Determine the [X, Y] coordinate at the center of the cell enclosing the given text.  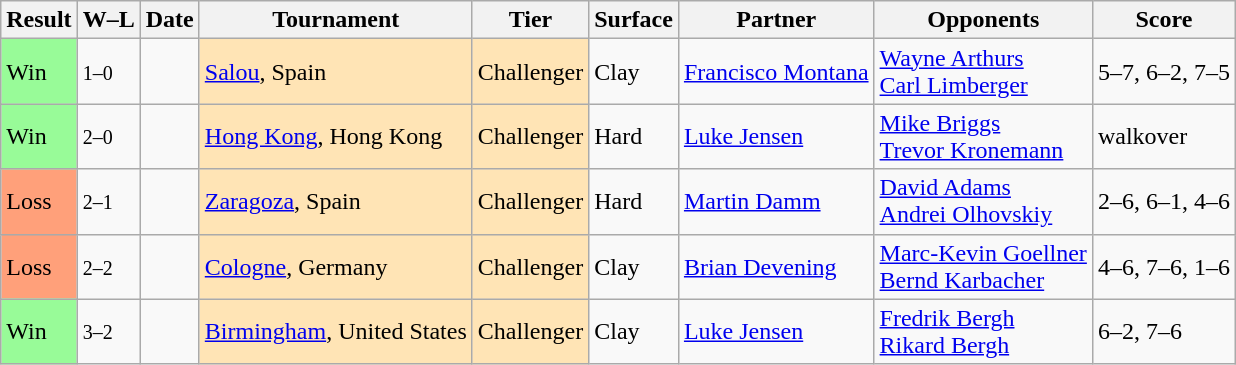
Martin Damm [776, 202]
Salou, Spain [336, 72]
Surface [634, 20]
2–2 [108, 266]
3–2 [108, 332]
Tier [530, 20]
Partner [776, 20]
6–2, 7–6 [1164, 332]
5–7, 6–2, 7–5 [1164, 72]
1–0 [108, 72]
2–1 [108, 202]
Birmingham, United States [336, 332]
Mike Briggs Trevor Kronemann [983, 136]
Marc-Kevin Goellner Bernd Karbacher [983, 266]
Tournament [336, 20]
2–6, 6–1, 4–6 [1164, 202]
Result [39, 20]
Fredrik Bergh Rikard Bergh [983, 332]
Zaragoza, Spain [336, 202]
Score [1164, 20]
Cologne, Germany [336, 266]
4–6, 7–6, 1–6 [1164, 266]
Hong Kong, Hong Kong [336, 136]
2–0 [108, 136]
Brian Devening [776, 266]
David Adams Andrei Olhovskiy [983, 202]
Date [170, 20]
Opponents [983, 20]
walkover [1164, 136]
Wayne Arthurs Carl Limberger [983, 72]
W–L [108, 20]
Francisco Montana [776, 72]
